Return the (X, Y) coordinate for the center point of the cell that contains the specified text.  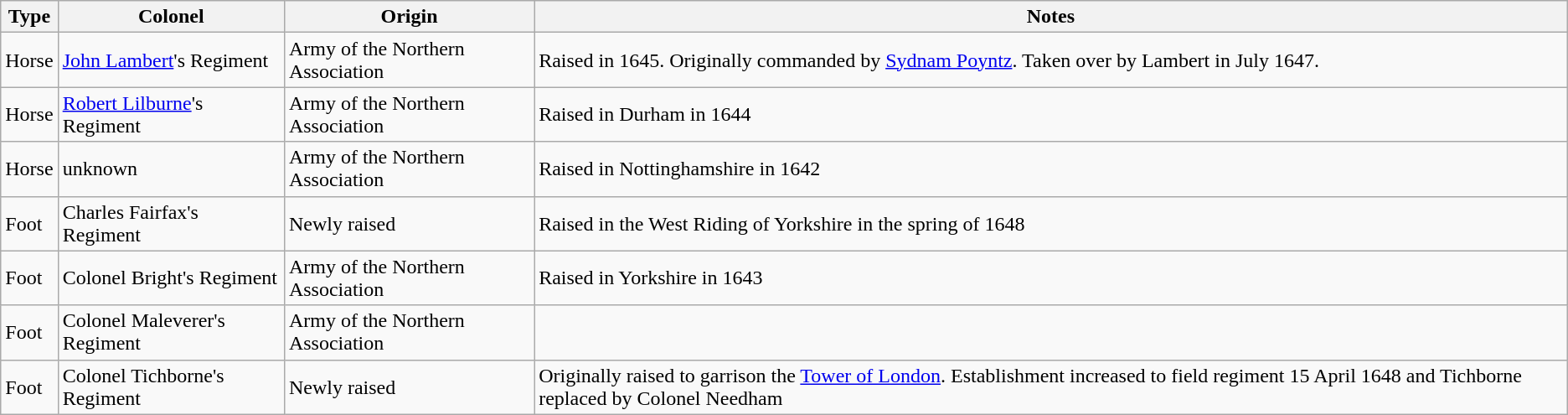
Colonel Tichborne's Regiment (171, 387)
Notes (1051, 17)
John Lambert's Regiment (171, 60)
Raised in Nottinghamshire in 1642 (1051, 169)
Charles Fairfax's Regiment (171, 223)
Raised in Durham in 1644 (1051, 114)
Origin (409, 17)
Raised in 1645. Originally commanded by Sydnam Poyntz. Taken over by Lambert in July 1647. (1051, 60)
Raised in Yorkshire in 1643 (1051, 278)
Colonel Maleverer's Regiment (171, 332)
Originally raised to garrison the Tower of London. Establishment increased to field regiment 15 April 1648 and Tichborne replaced by Colonel Needham (1051, 387)
Colonel Bright's Regiment (171, 278)
Robert Lilburne's Regiment (171, 114)
unknown (171, 169)
Raised in the West Riding of Yorkshire in the spring of 1648 (1051, 223)
Colonel (171, 17)
Type (29, 17)
